Identify which cell holds the provided text, then report its (X, Y) central coordinate. 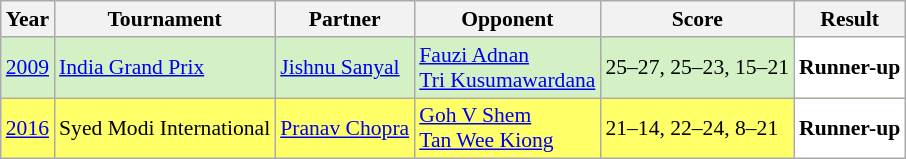
Syed Modi International (164, 128)
Score (697, 19)
25–27, 25–23, 15–21 (697, 68)
Jishnu Sanyal (344, 68)
Opponent (507, 19)
21–14, 22–24, 8–21 (697, 128)
Tournament (164, 19)
Pranav Chopra (344, 128)
India Grand Prix (164, 68)
Goh V Shem Tan Wee Kiong (507, 128)
Result (850, 19)
Year (28, 19)
2009 (28, 68)
2016 (28, 128)
Partner (344, 19)
Fauzi Adnan Tri Kusumawardana (507, 68)
